Pinpoint the cell where the given text exists, returning its [x, y] midpoint coordinate. 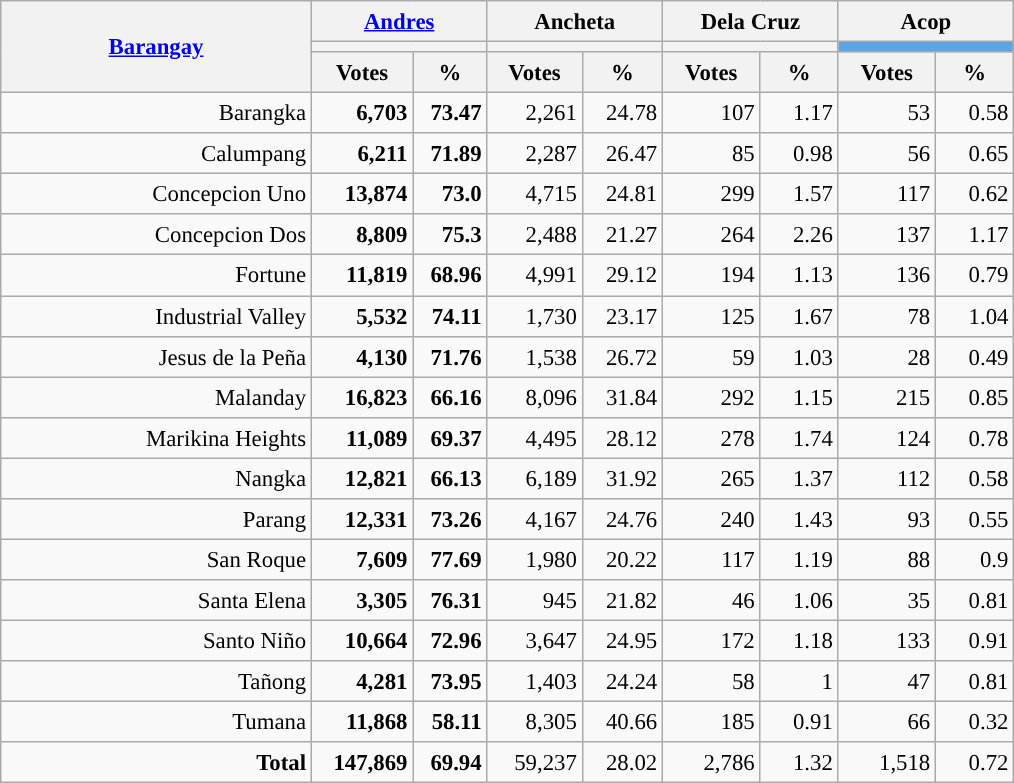
35 [886, 600]
6,211 [362, 154]
0.78 [975, 438]
8,096 [534, 398]
Tumana [156, 722]
265 [712, 478]
93 [886, 520]
4,281 [362, 682]
1.18 [799, 640]
1.43 [799, 520]
1.04 [975, 316]
2.26 [799, 234]
147,869 [362, 762]
2,261 [534, 114]
13,874 [362, 194]
Parang [156, 520]
0.79 [975, 276]
73.95 [450, 682]
Fortune [156, 276]
194 [712, 276]
278 [712, 438]
6,189 [534, 478]
3,647 [534, 640]
1.19 [799, 560]
Jesus de la Peña [156, 356]
1.06 [799, 600]
31.92 [622, 478]
2,287 [534, 154]
12,331 [362, 520]
0.62 [975, 194]
0.9 [975, 560]
Tañong [156, 682]
73.47 [450, 114]
Santa Elena [156, 600]
8,809 [362, 234]
76.31 [450, 600]
31.84 [622, 398]
San Roque [156, 560]
Nangka [156, 478]
0.55 [975, 520]
107 [712, 114]
1,518 [886, 762]
Calumpang [156, 154]
10,664 [362, 640]
56 [886, 154]
29.12 [622, 276]
26.47 [622, 154]
Acop [926, 22]
1.37 [799, 478]
1.74 [799, 438]
4,715 [534, 194]
88 [886, 560]
292 [712, 398]
66.13 [450, 478]
Santo Niño [156, 640]
28.02 [622, 762]
945 [534, 600]
7,609 [362, 560]
58.11 [450, 722]
3,305 [362, 600]
Marikina Heights [156, 438]
28 [886, 356]
133 [886, 640]
Industrial Valley [156, 316]
26.72 [622, 356]
1.03 [799, 356]
215 [886, 398]
68.96 [450, 276]
1.67 [799, 316]
21.82 [622, 600]
8,305 [534, 722]
58 [712, 682]
1,538 [534, 356]
Total [156, 762]
112 [886, 478]
Concepcion Uno [156, 194]
2,488 [534, 234]
23.17 [622, 316]
85 [712, 154]
Dela Cruz [751, 22]
4,495 [534, 438]
71.89 [450, 154]
299 [712, 194]
185 [712, 722]
21.27 [622, 234]
73.0 [450, 194]
0.98 [799, 154]
1.15 [799, 398]
40.66 [622, 722]
69.94 [450, 762]
75.3 [450, 234]
28.12 [622, 438]
125 [712, 316]
24.78 [622, 114]
Barangay [156, 47]
240 [712, 520]
1.32 [799, 762]
69.37 [450, 438]
Ancheta [575, 22]
4,991 [534, 276]
124 [886, 438]
1.13 [799, 276]
Barangka [156, 114]
20.22 [622, 560]
0.65 [975, 154]
0.72 [975, 762]
24.24 [622, 682]
6,703 [362, 114]
2,786 [712, 762]
77.69 [450, 560]
137 [886, 234]
47 [886, 682]
172 [712, 640]
72.96 [450, 640]
0.85 [975, 398]
12,821 [362, 478]
1.57 [799, 194]
1 [799, 682]
74.11 [450, 316]
Concepcion Dos [156, 234]
24.95 [622, 640]
66.16 [450, 398]
0.32 [975, 722]
264 [712, 234]
11,819 [362, 276]
11,089 [362, 438]
59,237 [534, 762]
24.81 [622, 194]
11,868 [362, 722]
1,403 [534, 682]
4,130 [362, 356]
78 [886, 316]
71.76 [450, 356]
4,167 [534, 520]
1,730 [534, 316]
66 [886, 722]
1,980 [534, 560]
0.49 [975, 356]
59 [712, 356]
5,532 [362, 316]
24.76 [622, 520]
Malanday [156, 398]
46 [712, 600]
53 [886, 114]
Andres [399, 22]
16,823 [362, 398]
73.26 [450, 520]
136 [886, 276]
